Return (x, y) of the center of cell containing provided text 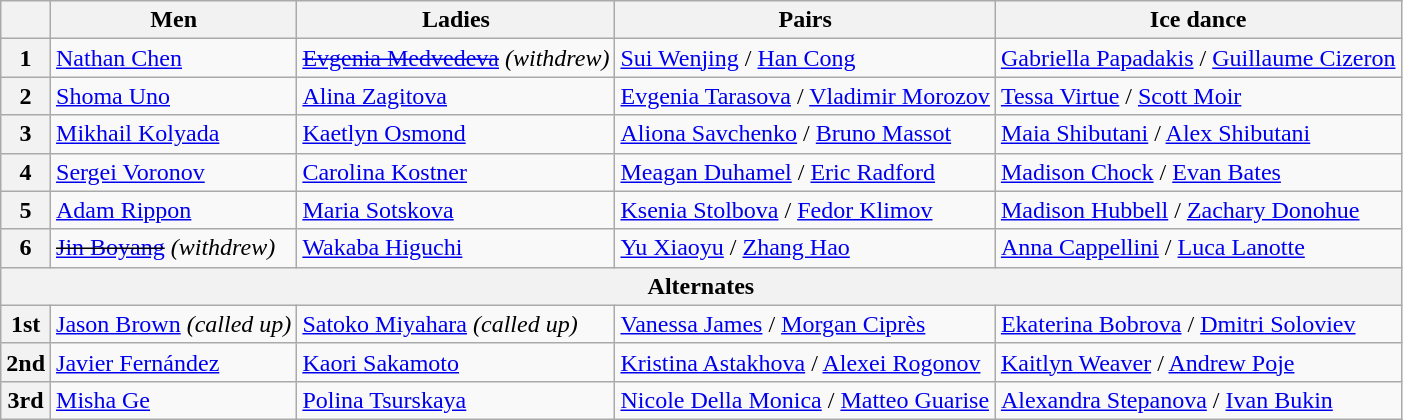
Satoko Miyahara (called up) (456, 324)
Maia Shibutani / Alex Shibutani (1198, 134)
Maria Sotskova (456, 210)
Gabriella Papadakis / Guillaume Cizeron (1198, 58)
1 (26, 58)
Jin Boyang (withdrew) (174, 248)
2nd (26, 362)
Sui Wenjing / Han Cong (805, 58)
Kaitlyn Weaver / Andrew Poje (1198, 362)
6 (26, 248)
Vanessa James / Morgan Ciprès (805, 324)
Tessa Virtue / Scott Moir (1198, 96)
Ksenia Stolbova / Fedor Klimov (805, 210)
Alexandra Stepanova / Ivan Bukin (1198, 400)
1st (26, 324)
Madison Hubbell / Zachary Donohue (1198, 210)
Nathan Chen (174, 58)
Misha Ge (174, 400)
2 (26, 96)
Adam Rippon (174, 210)
Men (174, 20)
Carolina Kostner (456, 172)
3 (26, 134)
Kaetlyn Osmond (456, 134)
Sergei Voronov (174, 172)
Alternates (701, 286)
Polina Tsurskaya (456, 400)
Shoma Uno (174, 96)
Ekaterina Bobrova / Dmitri Soloviev (1198, 324)
Yu Xiaoyu / Zhang Hao (805, 248)
Meagan Duhamel / Eric Radford (805, 172)
Wakaba Higuchi (456, 248)
Jason Brown (called up) (174, 324)
Madison Chock / Evan Bates (1198, 172)
Evgenia Tarasova / Vladimir Morozov (805, 96)
3rd (26, 400)
Alina Zagitova (456, 96)
Anna Cappellini / Luca Lanotte (1198, 248)
Aliona Savchenko / Bruno Massot (805, 134)
4 (26, 172)
Kristina Astakhova / Alexei Rogonov (805, 362)
Nicole Della Monica / Matteo Guarise (805, 400)
Evgenia Medvedeva (withdrew) (456, 58)
Mikhail Kolyada (174, 134)
Javier Fernández (174, 362)
Pairs (805, 20)
Ice dance (1198, 20)
Ladies (456, 20)
Kaori Sakamoto (456, 362)
5 (26, 210)
